Provide the (x, y) coordinate of the cell's center where the given text is located.  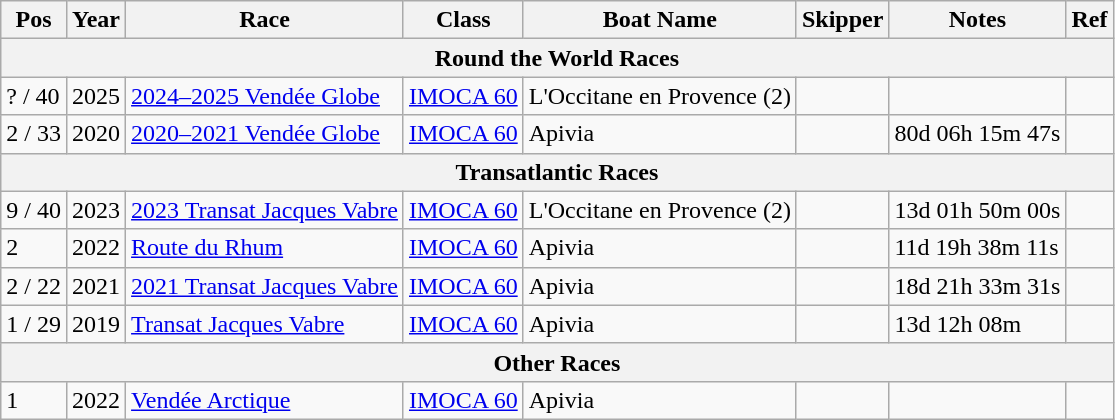
2024–2025 Vendée Globe (265, 96)
2021 (96, 286)
1 / 29 (34, 324)
Boat Name (660, 20)
1 (34, 400)
Ref (1090, 20)
Transatlantic Races (557, 172)
2020–2021 Vendée Globe (265, 134)
Class (463, 20)
Round the World Races (557, 58)
Transat Jacques Vabre (265, 324)
Skipper (842, 20)
Year (96, 20)
80d 06h 15m 47s (978, 134)
Vendée Arctique (265, 400)
2025 (96, 96)
2020 (96, 134)
2021 Transat Jacques Vabre (265, 286)
9 / 40 (34, 210)
2 / 22 (34, 286)
? / 40 (34, 96)
Route du Rhum (265, 248)
13d 01h 50m 00s (978, 210)
18d 21h 33m 31s (978, 286)
2 (34, 248)
11d 19h 38m 11s (978, 248)
Pos (34, 20)
Notes (978, 20)
Race (265, 20)
13d 12h 08m (978, 324)
2019 (96, 324)
2023 Transat Jacques Vabre (265, 210)
2 / 33 (34, 134)
Other Races (557, 362)
2023 (96, 210)
